From the cell containing the given text, extract its center point as [X, Y] coordinate. 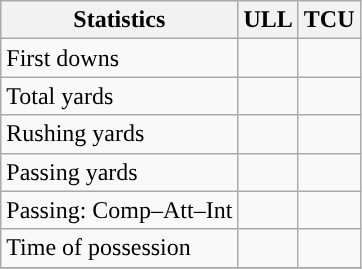
ULL [268, 20]
Passing: Comp–Att–Int [120, 210]
Statistics [120, 20]
Rushing yards [120, 134]
TCU [329, 20]
Passing yards [120, 172]
Time of possession [120, 248]
Total yards [120, 96]
First downs [120, 58]
